Pinpoint the cell where the given text exists, returning its (x, y) midpoint coordinate. 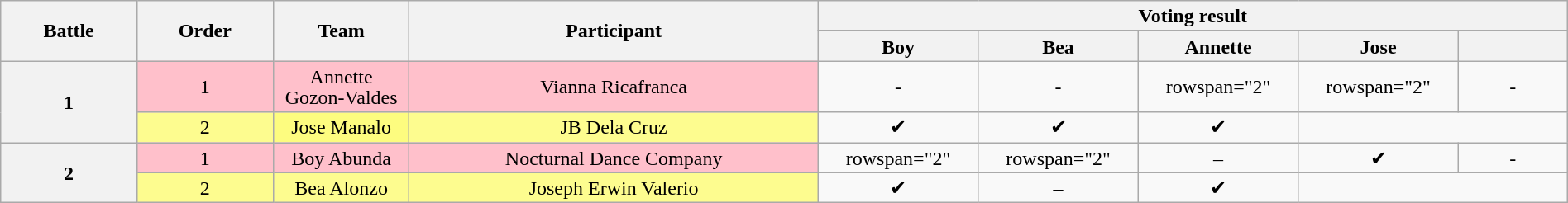
Vianna Ricafranca (614, 87)
Jose Manalo (341, 127)
Order (205, 31)
JB Dela Cruz (614, 127)
Participant (614, 31)
Bea (1059, 46)
Battle (69, 31)
Annette Gozon-Valdes (341, 87)
Annette (1218, 46)
Jose (1379, 46)
Team (341, 31)
Nocturnal Dance Company (614, 157)
Voting result (1193, 17)
Boy Abunda (341, 157)
Boy (898, 46)
Joseph Erwin Valerio (614, 188)
Bea Alonzo (341, 188)
